Capture the cell that displays the provided text and extract its (X, Y) central coordinate. 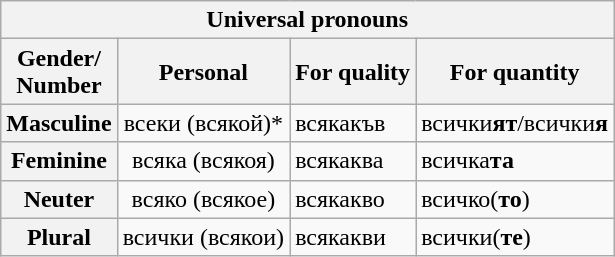
всеки (всякой)* (203, 123)
Masculine (59, 123)
всякакво (353, 199)
всяко (всякое) (203, 199)
всякаква (353, 161)
Neuter (59, 199)
всякакъв (353, 123)
Universal pronouns (308, 20)
всичко(то) (515, 199)
Gender/Number (59, 72)
всякакви (353, 237)
всичката (515, 161)
всички (всякои) (203, 237)
всички(те) (515, 237)
Feminine (59, 161)
For quantity (515, 72)
всяка (всякоя) (203, 161)
Personal (203, 72)
For quality (353, 72)
Plural (59, 237)
всичкият/всичкия (515, 123)
